Detect which cell encompasses the target text, then output its (x, y) center coordinate. 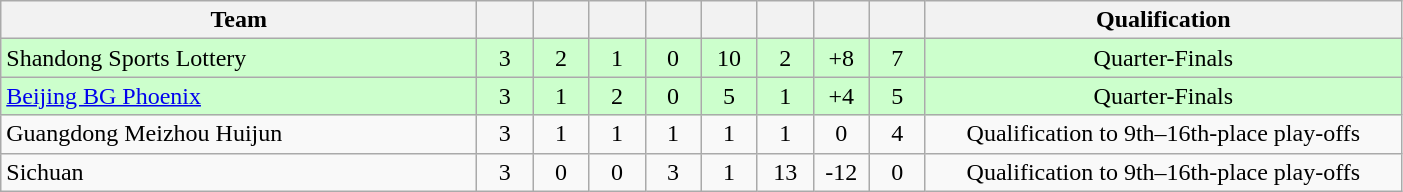
Qualification (1163, 20)
Guangdong Meizhou Huijun (239, 134)
+4 (841, 96)
Sichuan (239, 172)
7 (897, 58)
Shandong Sports Lottery (239, 58)
+8 (841, 58)
Beijing BG Phoenix (239, 96)
-12 (841, 172)
4 (897, 134)
10 (729, 58)
13 (785, 172)
Team (239, 20)
